Pinpoint the cell where the given text exists, returning its [X, Y] midpoint coordinate. 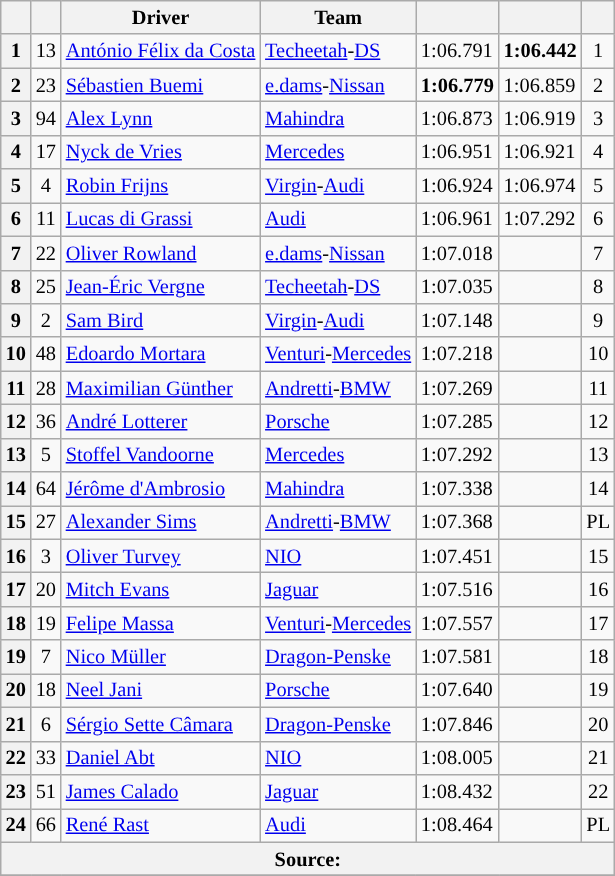
1:06.859 [540, 85]
1:06.951 [458, 152]
André Lotterer [160, 421]
Jean-Éric Vergne [160, 287]
Oliver Turvey [160, 556]
Daniel Abt [160, 758]
1:06.779 [458, 85]
René Rast [160, 825]
1:07.451 [458, 556]
94 [46, 118]
António Félix da Costa [160, 51]
1:08.005 [458, 758]
27 [46, 522]
Maximilian Günther [160, 388]
Jérôme d'Ambrosio [160, 489]
Stoffel Vandoorne [160, 455]
1:07.018 [458, 253]
1:06.873 [458, 118]
Driver [160, 17]
Sébastien Buemi [160, 85]
1:07.338 [458, 489]
1:07.557 [458, 623]
1:07.368 [458, 522]
48 [46, 354]
33 [46, 758]
1:06.974 [540, 186]
Neel Jani [160, 690]
1:06.924 [458, 186]
Sam Bird [160, 320]
1:08.464 [458, 825]
25 [46, 287]
1:07.516 [458, 589]
Alexander Sims [160, 522]
Nico Müller [160, 657]
Robin Frijns [160, 186]
Mitch Evans [160, 589]
1:07.269 [458, 388]
Oliver Rowland [160, 253]
1:07.285 [458, 421]
1:07.035 [458, 287]
36 [46, 421]
1:07.640 [458, 690]
1:07.148 [458, 320]
66 [46, 825]
Team [338, 17]
Lucas di Grassi [160, 219]
1:06.961 [458, 219]
1:06.791 [458, 51]
1:07.846 [458, 724]
1:07.218 [458, 354]
1:06.921 [540, 152]
1:07.581 [458, 657]
Felipe Massa [160, 623]
James Calado [160, 791]
Sérgio Sette Câmara [160, 724]
1:06.442 [540, 51]
28 [46, 388]
Alex Lynn [160, 118]
64 [46, 489]
Source: [308, 859]
1:06.919 [540, 118]
1:08.432 [458, 791]
Nyck de Vries [160, 152]
Edoardo Mortara [160, 354]
51 [46, 791]
24 [16, 825]
